Return (x, y) of the center of cell containing provided text 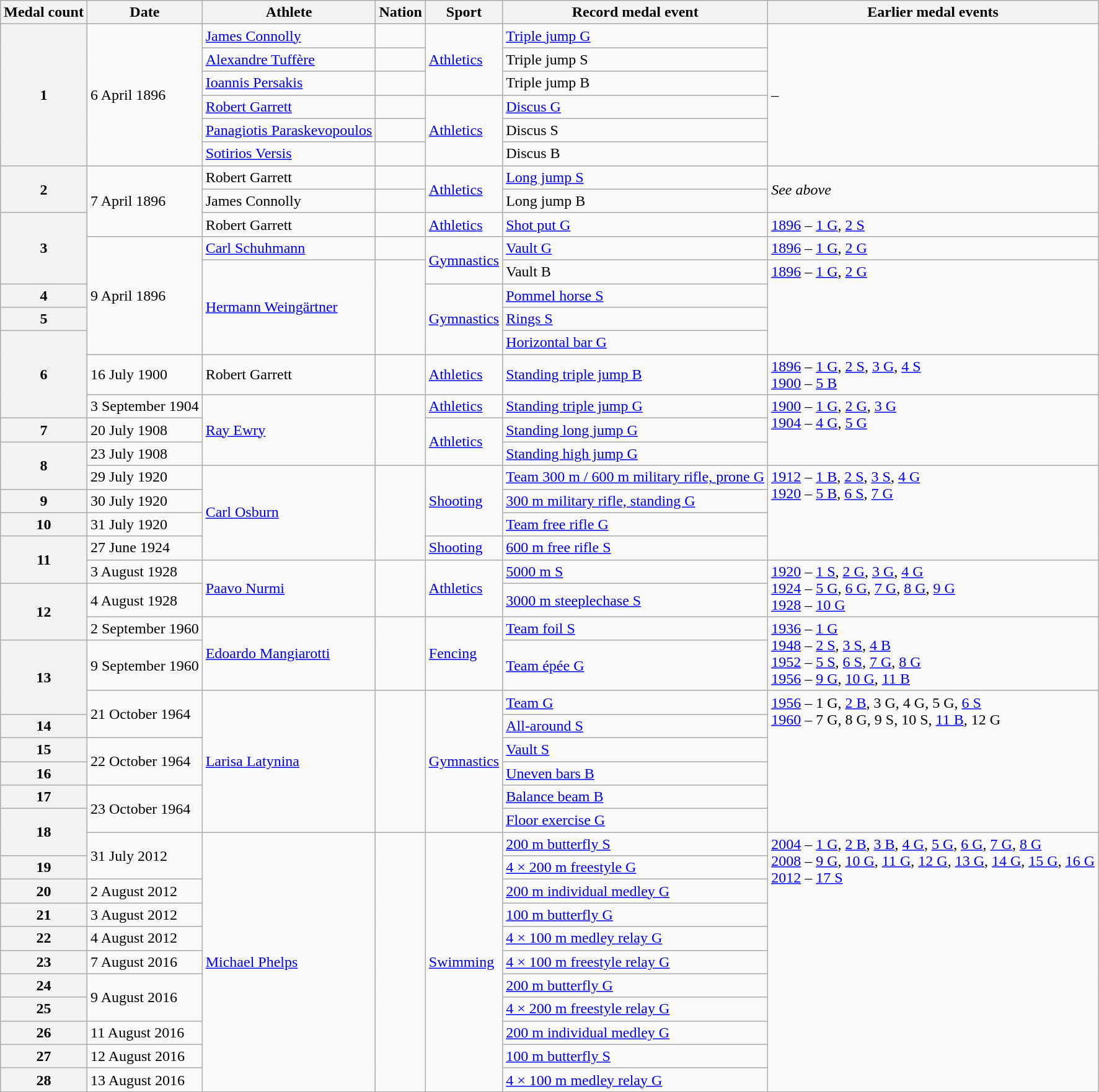
9 (44, 501)
23 (44, 962)
27 June 1924 (144, 548)
23 July 1908 (144, 454)
21 (44, 915)
20 (44, 891)
Paavo Nurmi (289, 588)
Ioannis Persakis (289, 83)
Long jump S (635, 177)
27 (44, 1056)
19 (44, 868)
Edoardo Mangiarotti (289, 653)
200 m butterfly G (635, 985)
6 (44, 374)
1900 – 1 G, 2 G, 3 G1904 – 4 G, 5 G (933, 430)
20 July 1908 (144, 430)
14 (44, 726)
Long jump B (635, 201)
5000 m S (635, 571)
Carl Schuhmann (289, 248)
Team foil S (635, 628)
Balance beam B (635, 797)
1896 – 1 G, 2 S, 3 G, 4 S 1900 – 5 B (933, 374)
1896 – 1 G, 2 S (933, 224)
18 (44, 832)
300 m military rifle, standing G (635, 501)
Date (144, 12)
10 (44, 524)
6 April 1896 (144, 95)
11 August 2016 (144, 1033)
Team free rifle G (635, 524)
28 (44, 1080)
1956 – 1 G, 2 B, 3 G, 4 G, 5 G, 6 S 1960 – 7 G, 8 G, 9 S, 10 S, 11 B, 12 G (933, 761)
22 October 1964 (144, 761)
26 (44, 1033)
Standing high jump G (635, 454)
Standing long jump G (635, 430)
Floor exercise G (635, 821)
1 (44, 95)
200 m butterfly S (635, 844)
16 July 1900 (144, 374)
Vault S (635, 749)
Discus B (635, 154)
Swimming (464, 962)
Michael Phelps (289, 962)
600 m free rifle S (635, 548)
Sotirios Versis (289, 154)
Vault B (635, 271)
3 August 2012 (144, 915)
13 (44, 677)
Triple jump S (635, 59)
7 (44, 430)
9 April 1896 (144, 295)
Uneven bars B (635, 773)
Triple jump B (635, 83)
Ray Ewry (289, 430)
Hermann Weingärtner (289, 307)
31 July 2012 (144, 856)
4 × 100 m freestyle relay G (635, 962)
Fencing (464, 653)
1936 – 1 G1948 – 2 S, 3 S, 4 B1952 – 5 S, 6 S, 7 G, 8 G1956 – 9 G, 10 G, 11 B (933, 653)
Record medal event (635, 12)
12 (44, 612)
Rings S (635, 319)
Shot put G (635, 224)
11 (44, 560)
Standing triple jump B (635, 374)
Panagiotis Paraskevopoulos (289, 130)
21 October 1964 (144, 714)
4 (44, 296)
30 July 1920 (144, 501)
4 × 200 m freestyle relay G (635, 1009)
12 August 2016 (144, 1056)
22 (44, 938)
Medal count (44, 12)
3000 m steeplechase S (635, 600)
Larisa Latynina (289, 761)
1920 – 1 S, 2 G, 3 G, 4 G1924 – 5 G, 6 G, 7 G, 8 G, 9 G1928 – 10 G (933, 588)
7 August 2016 (144, 962)
Carl Osburn (289, 513)
Earlier medal events (933, 12)
24 (44, 985)
2 September 1960 (144, 628)
16 (44, 773)
15 (44, 749)
Pommel horse S (635, 296)
Team épée G (635, 666)
Vault G (635, 248)
2004 – 1 G, 2 B, 3 B, 4 G, 5 G, 6 G, 7 G, 8 G 2008 – 9 G, 10 G, 11 G, 12 G, 13 G, 14 G, 15 G, 16 G2012 – 17 S (933, 962)
– (933, 95)
8 (44, 465)
13 August 2016 (144, 1080)
2 (44, 189)
100 m butterfly G (635, 915)
23 October 1964 (144, 809)
Sport (464, 12)
Alexandre Tuffère (289, 59)
Team G (635, 702)
3 August 1928 (144, 571)
Team 300 m / 600 m military rifle, prone G (635, 477)
29 July 1920 (144, 477)
25 (44, 1009)
Athlete (289, 12)
3 (44, 248)
100 m butterfly S (635, 1056)
17 (44, 797)
9 September 1960 (144, 666)
4 × 200 m freestyle G (635, 868)
Standing triple jump G (635, 407)
Discus G (635, 107)
Discus S (635, 130)
4 August 1928 (144, 600)
2 August 2012 (144, 891)
Horizontal bar G (635, 343)
7 April 1896 (144, 201)
5 (44, 319)
31 July 1920 (144, 524)
4 August 2012 (144, 938)
Triple jump G (635, 36)
See above (933, 189)
All-around S (635, 726)
1912 – 1 B, 2 S, 3 S, 4 G1920 – 5 B, 6 S, 7 G (933, 513)
9 August 2016 (144, 997)
Nation (400, 12)
3 September 1904 (144, 407)
